Extract the [x, y] coordinate from the center of the cell holding the provided text.  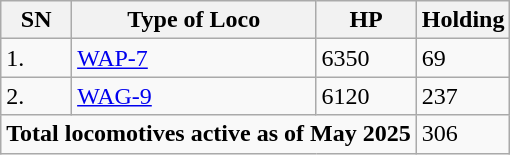
WAP-7 [194, 58]
Type of Loco [194, 20]
237 [463, 96]
69 [463, 58]
HP [366, 20]
2. [36, 96]
1. [36, 58]
306 [463, 134]
Holding [463, 20]
Total locomotives active as of May 2025 [208, 134]
6350 [366, 58]
WAG-9 [194, 96]
SN [36, 20]
6120 [366, 96]
